Pinpoint the cell where the given text exists, returning its [X, Y] midpoint coordinate. 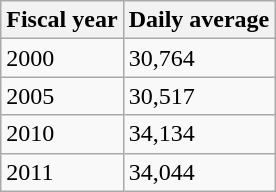
Fiscal year [62, 20]
2011 [62, 172]
34,134 [199, 134]
2010 [62, 134]
34,044 [199, 172]
2005 [62, 96]
30,764 [199, 58]
30,517 [199, 96]
2000 [62, 58]
Daily average [199, 20]
